Provide the (X, Y) coordinate of the cell's center where the given text is located.  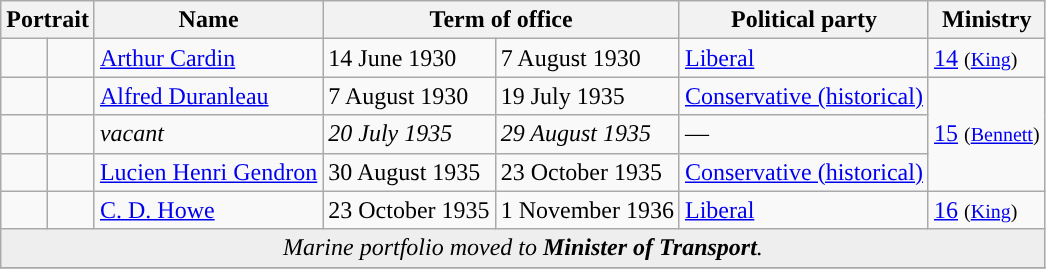
29 August 1935 (587, 134)
Alfred Duranleau (208, 96)
Arthur Cardin (208, 58)
1 November 1936 (587, 210)
15 (Bennett) (986, 134)
14 (King) (986, 58)
Portrait (48, 20)
Ministry (986, 20)
14 June 1930 (409, 58)
Lucien Henri Gendron (208, 172)
Name (208, 20)
— (804, 134)
Term of office (502, 20)
20 July 1935 (409, 134)
16 (King) (986, 210)
Marine portfolio moved to Minister of Transport. (523, 248)
19 July 1935 (587, 96)
C. D. Howe (208, 210)
30 August 1935 (409, 172)
Political party (804, 20)
vacant (208, 134)
